Capture the cell that displays the provided text and extract its (X, Y) central coordinate. 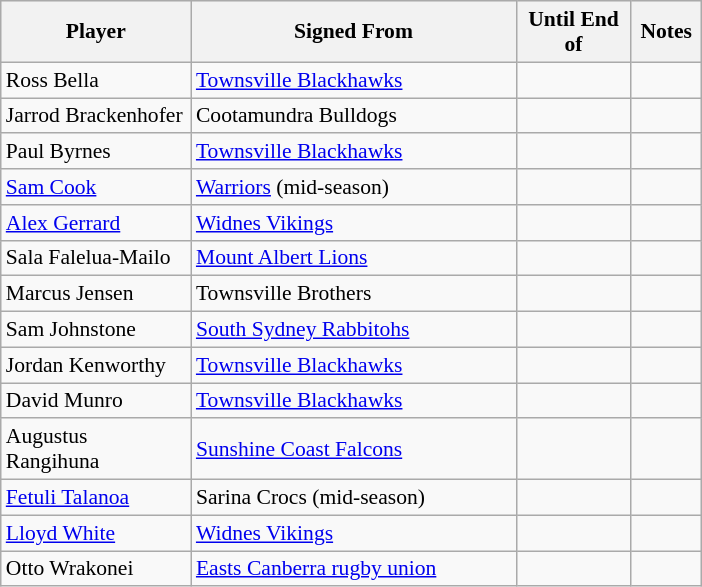
Otto Wrakonei (96, 569)
Townsville Brothers (354, 294)
South Sydney Rabbitohs (354, 330)
Warriors (mid-season) (354, 187)
Sam Cook (96, 187)
Easts Canberra rugby union (354, 569)
Jordan Kenworthy (96, 365)
Notes (666, 32)
Sarina Crocs (mid-season) (354, 498)
Marcus Jensen (96, 294)
Paul Byrnes (96, 152)
Sunshine Coast Falcons (354, 450)
Jarrod Brackenhofer (96, 116)
Signed From (354, 32)
Until End of (574, 32)
Alex Gerrard (96, 223)
Sala Falelua-Mailo (96, 258)
Sam Johnstone (96, 330)
David Munro (96, 401)
Augustus Rangihuna (96, 450)
Mount Albert Lions (354, 258)
Fetuli Talanoa (96, 498)
Lloyd White (96, 533)
Cootamundra Bulldogs (354, 116)
Player (96, 32)
Ross Bella (96, 80)
